Return (x, y) of the center of cell containing provided text 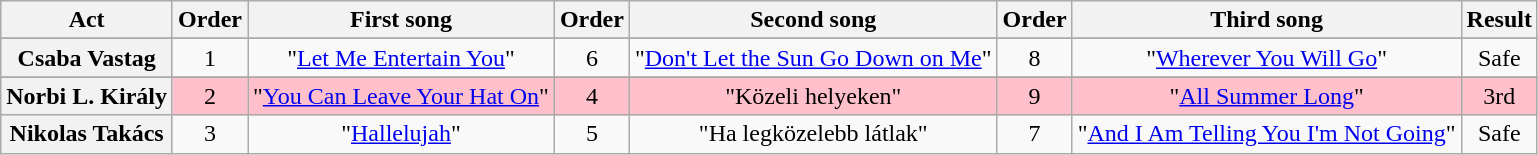
4 (592, 96)
"You Can Leave Your Hat On" (402, 96)
"Wherever You Will Go" (1266, 58)
Third song (1266, 20)
Act (87, 20)
1 (210, 58)
Norbi L. Király (87, 96)
"Ha legközelebb látlak" (813, 134)
5 (592, 134)
"Hallelujah" (402, 134)
Result (1499, 20)
"All Summer Long" (1266, 96)
7 (1034, 134)
First song (402, 20)
6 (592, 58)
8 (1034, 58)
Csaba Vastag (87, 58)
"Don't Let the Sun Go Down on Me" (813, 58)
2 (210, 96)
"Let Me Entertain You" (402, 58)
Nikolas Takács (87, 134)
9 (1034, 96)
"Közeli helyeken" (813, 96)
"And I Am Telling You I'm Not Going" (1266, 134)
3 (210, 134)
Second song (813, 20)
3rd (1499, 96)
